From the cell containing the given text, extract its center point as [x, y] coordinate. 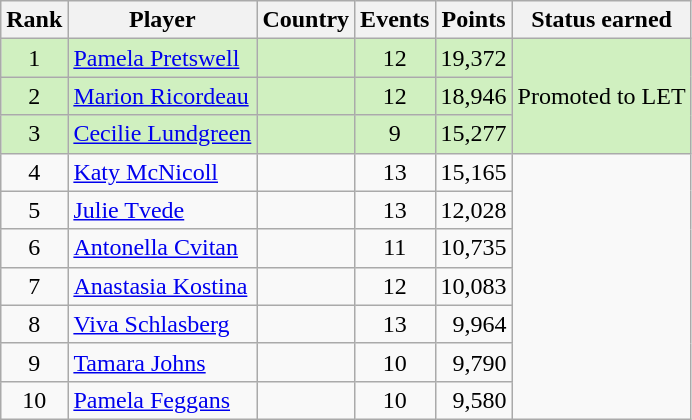
15,165 [474, 172]
Julie Tvede [162, 210]
10,735 [474, 248]
Antonella Cvitan [162, 248]
4 [34, 172]
7 [34, 286]
9,790 [474, 362]
Viva Schlasberg [162, 324]
Rank [34, 20]
Pamela Feggans [162, 400]
Pamela Pretswell [162, 58]
Tamara Johns [162, 362]
Events [395, 20]
Country [306, 20]
Anastasia Kostina [162, 286]
Promoted to LET [602, 96]
10,083 [474, 286]
Status earned [602, 20]
8 [34, 324]
Katy McNicoll [162, 172]
Player [162, 20]
3 [34, 134]
2 [34, 96]
Marion Ricordeau [162, 96]
Cecilie Lundgreen [162, 134]
Points [474, 20]
1 [34, 58]
11 [395, 248]
12,028 [474, 210]
18,946 [474, 96]
19,372 [474, 58]
9,580 [474, 400]
6 [34, 248]
9,964 [474, 324]
5 [34, 210]
15,277 [474, 134]
